Determine the (X, Y) coordinate at the center of the cell enclosing the given text.  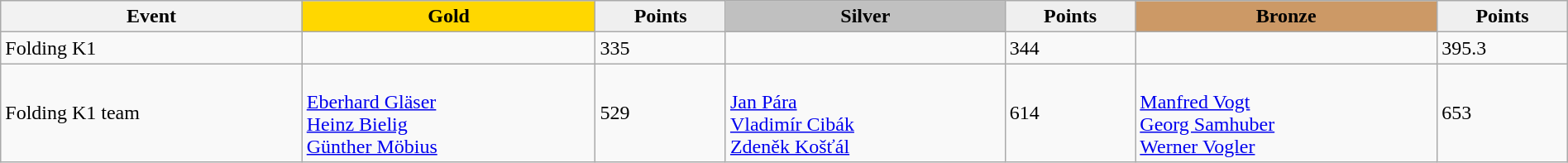
653 (1503, 113)
Event (151, 17)
Folding K1 (151, 48)
Folding K1 team (151, 113)
Jan PáraVladimír CibákZdeněk Košťál (865, 113)
344 (1070, 48)
Silver (865, 17)
395.3 (1503, 48)
614 (1070, 113)
335 (661, 48)
Eberhard GläserHeinz BieligGünther Möbius (448, 113)
Manfred VogtGeorg SamhuberWerner Vogler (1287, 113)
529 (661, 113)
Gold (448, 17)
Bronze (1287, 17)
